Return the (X, Y) coordinate for the center point of the cell that contains the specified text.  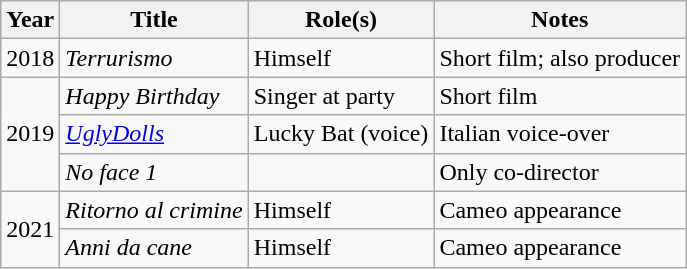
Only co-director (560, 172)
2021 (30, 229)
No face 1 (154, 172)
Singer at party (341, 96)
Lucky Bat (voice) (341, 134)
2018 (30, 58)
Role(s) (341, 20)
Short film (560, 96)
2019 (30, 134)
Happy Birthday (154, 96)
Short film; also producer (560, 58)
Anni da cane (154, 248)
Ritorno al crimine (154, 210)
Year (30, 20)
Title (154, 20)
Notes (560, 20)
UglyDolls (154, 134)
Terrurismo (154, 58)
Italian voice-over (560, 134)
